Detect which cell encompasses the target text, then output its [X, Y] center coordinate. 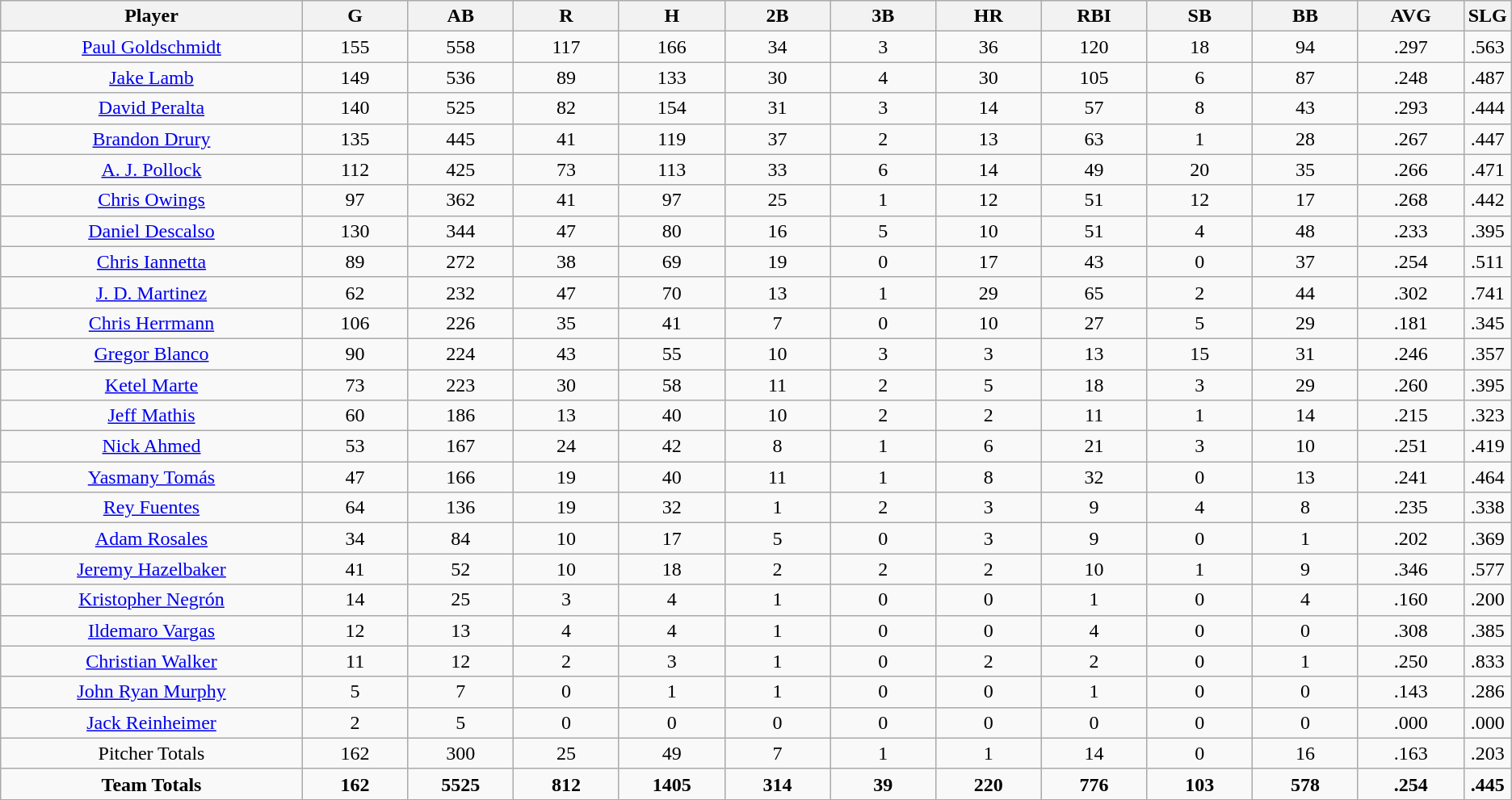
.445 [1488, 784]
20 [1200, 170]
136 [460, 508]
130 [355, 231]
.202 [1410, 538]
105 [1094, 77]
300 [460, 753]
55 [672, 354]
Brandon Drury [152, 139]
24 [567, 446]
.487 [1488, 77]
G [355, 16]
.293 [1410, 108]
Pitcher Totals [152, 753]
Ildemaro Vargas [152, 630]
David Peralta [152, 108]
Rey Fuentes [152, 508]
119 [672, 139]
.385 [1488, 630]
.250 [1410, 661]
Jack Reinheimer [152, 723]
525 [460, 108]
344 [460, 231]
53 [355, 446]
.297 [1410, 47]
33 [777, 170]
.286 [1488, 692]
64 [355, 508]
220 [989, 784]
149 [355, 77]
425 [460, 170]
.302 [1410, 292]
62 [355, 292]
.447 [1488, 139]
21 [1094, 446]
.345 [1488, 323]
.200 [1488, 600]
48 [1305, 231]
.181 [1410, 323]
.471 [1488, 170]
.160 [1410, 600]
.511 [1488, 262]
R [567, 16]
BB [1305, 16]
John Ryan Murphy [152, 692]
.267 [1410, 139]
.464 [1488, 477]
154 [672, 108]
.338 [1488, 508]
Jeremy Hazelbaker [152, 569]
84 [460, 538]
.248 [1410, 77]
.563 [1488, 47]
3B [884, 16]
69 [672, 262]
.357 [1488, 354]
167 [460, 446]
5525 [460, 784]
.233 [1410, 231]
Nick Ahmed [152, 446]
Jake Lamb [152, 77]
Team Totals [152, 784]
224 [460, 354]
232 [460, 292]
Jeff Mathis [152, 416]
60 [355, 416]
A. J. Pollock [152, 170]
135 [355, 139]
Ketel Marte [152, 385]
15 [1200, 354]
Chris Herrmann [152, 323]
27 [1094, 323]
RBI [1094, 16]
52 [460, 569]
.203 [1488, 753]
.308 [1410, 630]
812 [567, 784]
SLG [1488, 16]
362 [460, 200]
112 [355, 170]
120 [1094, 47]
Player [152, 16]
H [672, 16]
AVG [1410, 16]
113 [672, 170]
Yasmany Tomás [152, 477]
186 [460, 416]
44 [1305, 292]
J. D. Martinez [152, 292]
Chris Iannetta [152, 262]
57 [1094, 108]
Adam Rosales [152, 538]
.444 [1488, 108]
.260 [1410, 385]
.251 [1410, 446]
314 [777, 784]
80 [672, 231]
2B [777, 16]
.833 [1488, 661]
226 [460, 323]
94 [1305, 47]
HR [989, 16]
63 [1094, 139]
.143 [1410, 692]
140 [355, 108]
Gregor Blanco [152, 354]
Christian Walker [152, 661]
106 [355, 323]
SB [1200, 16]
.442 [1488, 200]
36 [989, 47]
.268 [1410, 200]
90 [355, 354]
87 [1305, 77]
578 [1305, 784]
1405 [672, 784]
133 [672, 77]
.241 [1410, 477]
70 [672, 292]
.577 [1488, 569]
82 [567, 108]
Daniel Descalso [152, 231]
536 [460, 77]
42 [672, 446]
155 [355, 47]
Chris Owings [152, 200]
.163 [1410, 753]
445 [460, 139]
.741 [1488, 292]
117 [567, 47]
.369 [1488, 538]
272 [460, 262]
Paul Goldschmidt [152, 47]
.419 [1488, 446]
223 [460, 385]
.323 [1488, 416]
.246 [1410, 354]
.215 [1410, 416]
103 [1200, 784]
39 [884, 784]
65 [1094, 292]
Kristopher Negrón [152, 600]
28 [1305, 139]
58 [672, 385]
AB [460, 16]
558 [460, 47]
38 [567, 262]
.346 [1410, 569]
.266 [1410, 170]
776 [1094, 784]
.235 [1410, 508]
